Determine the (x, y) coordinate at the center of the cell enclosing the given text.  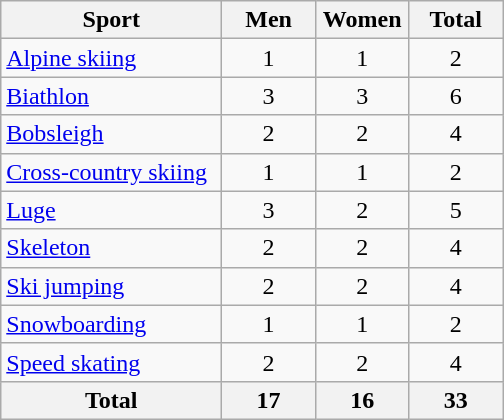
Biathlon (112, 96)
Men (269, 20)
Ski jumping (112, 286)
Snowboarding (112, 324)
6 (456, 96)
Sport (112, 20)
Luge (112, 210)
Skeleton (112, 248)
Alpine skiing (112, 58)
Bobsleigh (112, 134)
Women (362, 20)
17 (269, 400)
Speed skating (112, 362)
33 (456, 400)
16 (362, 400)
5 (456, 210)
Cross-country skiing (112, 172)
